Find where the given text appears and provide that cell's center as (X, Y) coordinate. 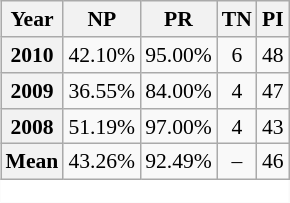
PI (273, 19)
46 (273, 162)
2009 (32, 91)
48 (273, 55)
43 (273, 126)
– (237, 162)
42.10% (102, 55)
92.49% (178, 162)
6 (237, 55)
36.55% (102, 91)
Mean (32, 162)
NP (102, 19)
95.00% (178, 55)
PR (178, 19)
47 (273, 91)
84.00% (178, 91)
Year (32, 19)
43.26% (102, 162)
2008 (32, 126)
51.19% (102, 126)
TN (237, 19)
97.00% (178, 126)
2010 (32, 55)
